Provide the (x, y) coordinate of the cell's center where the given text is located.  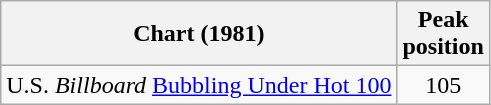
U.S. Billboard Bubbling Under Hot 100 (199, 85)
Peakposition (443, 34)
Chart (1981) (199, 34)
105 (443, 85)
